Detect which cell encompasses the target text, then output its [x, y] center coordinate. 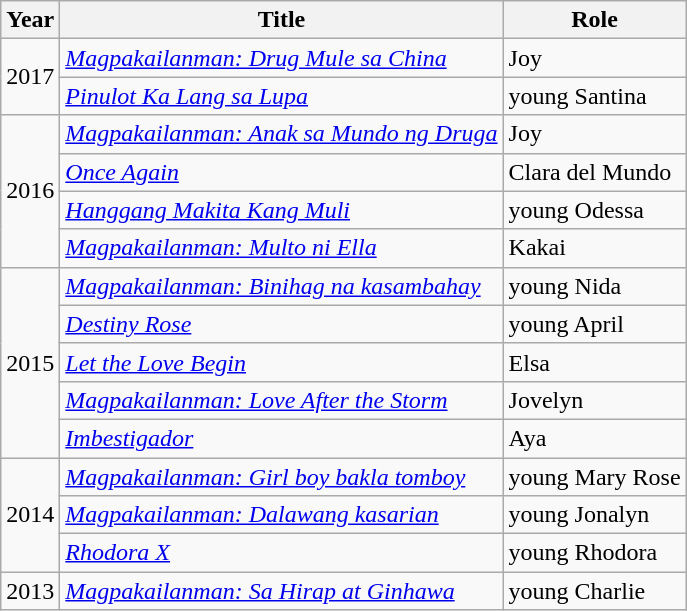
young Santina [594, 96]
Rhodora X [282, 553]
young Jonalyn [594, 515]
Magpakailanman: Girl boy bakla tomboy [282, 477]
2013 [30, 591]
Magpakailanman: Love After the Storm [282, 400]
young Nida [594, 286]
Aya [594, 438]
Magpakailanman: Anak sa Mundo ng Druga [282, 134]
Clara del Mundo [594, 172]
Pinulot Ka Lang sa Lupa [282, 96]
young Rhodora [594, 553]
2016 [30, 191]
Magpakailanman: Dalawang kasarian [282, 515]
2015 [30, 362]
Magpakailanman: Sa Hirap at Ginhawa [282, 591]
Elsa [594, 362]
Hanggang Makita Kang Muli [282, 210]
Imbestigador [282, 438]
Title [282, 20]
Magpakailanman: Drug Mule sa China [282, 58]
2017 [30, 77]
Destiny Rose [282, 324]
young Mary Rose [594, 477]
Let the Love Begin [282, 362]
Kakai [594, 248]
young April [594, 324]
Magpakailanman: Multo ni Ella [282, 248]
young Odessa [594, 210]
Magpakailanman: Binihag na kasambahay [282, 286]
2014 [30, 515]
young Charlie [594, 591]
Year [30, 20]
Once Again [282, 172]
Jovelyn [594, 400]
Role [594, 20]
